Locate the cell with the specified text and output its [X, Y] center coordinate. 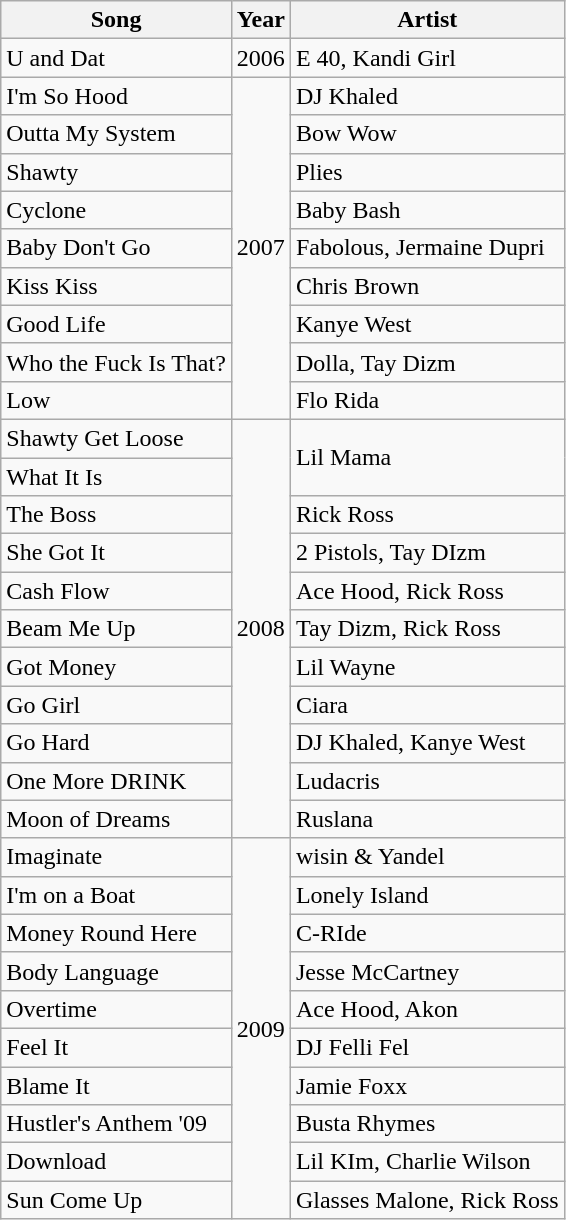
Ludacris [427, 781]
Overtime [116, 1009]
C-RIde [427, 933]
Low [116, 400]
Lil Wayne [427, 667]
Glasses Malone, Rick Ross [427, 1200]
Hustler's Anthem '09 [116, 1124]
Artist [427, 20]
2009 [260, 1028]
Kanye West [427, 324]
Cash Flow [116, 591]
Lil KIm, Charlie Wilson [427, 1162]
Got Money [116, 667]
2007 [260, 248]
wisin & Yandel [427, 857]
Bow Wow [427, 134]
Song [116, 20]
Go Hard [116, 743]
The Boss [116, 515]
Who the Fuck Is That? [116, 362]
DJ Khaled [427, 96]
Cyclone [116, 210]
2008 [260, 628]
Ciara [427, 705]
Body Language [116, 971]
U and Dat [116, 58]
Ace Hood, Rick Ross [427, 591]
Baby Don't Go [116, 248]
Shawty [116, 172]
Lil Mama [427, 457]
Tay Dizm, Rick Ross [427, 629]
2 Pistols, Tay DIzm [427, 553]
Sun Come Up [116, 1200]
One More DRINK [116, 781]
Jamie Foxx [427, 1085]
Ace Hood, Akon [427, 1009]
Ruslana [427, 819]
Money Round Here [116, 933]
Busta Rhymes [427, 1124]
Shawty Get Loose [116, 438]
Go Girl [116, 705]
Flo Rida [427, 400]
Feel It [116, 1047]
Dolla, Tay Dizm [427, 362]
E 40, Kandi Girl [427, 58]
I'm on a Boat [116, 895]
Moon of Dreams [116, 819]
Imaginate [116, 857]
What It Is [116, 477]
Kiss Kiss [116, 286]
Baby Bash [427, 210]
Download [116, 1162]
Year [260, 20]
Rick Ross [427, 515]
Jesse McCartney [427, 971]
DJ Khaled, Kanye West [427, 743]
Blame It [116, 1085]
Fabolous, Jermaine Dupri [427, 248]
Good Life [116, 324]
Outta My System [116, 134]
Beam Me Up [116, 629]
Lonely Island [427, 895]
Chris Brown [427, 286]
2006 [260, 58]
Plies [427, 172]
I'm So Hood [116, 96]
DJ Felli Fel [427, 1047]
She Got It [116, 553]
